Search for the cell housing the specified text and yield its [X, Y] center coordinate. 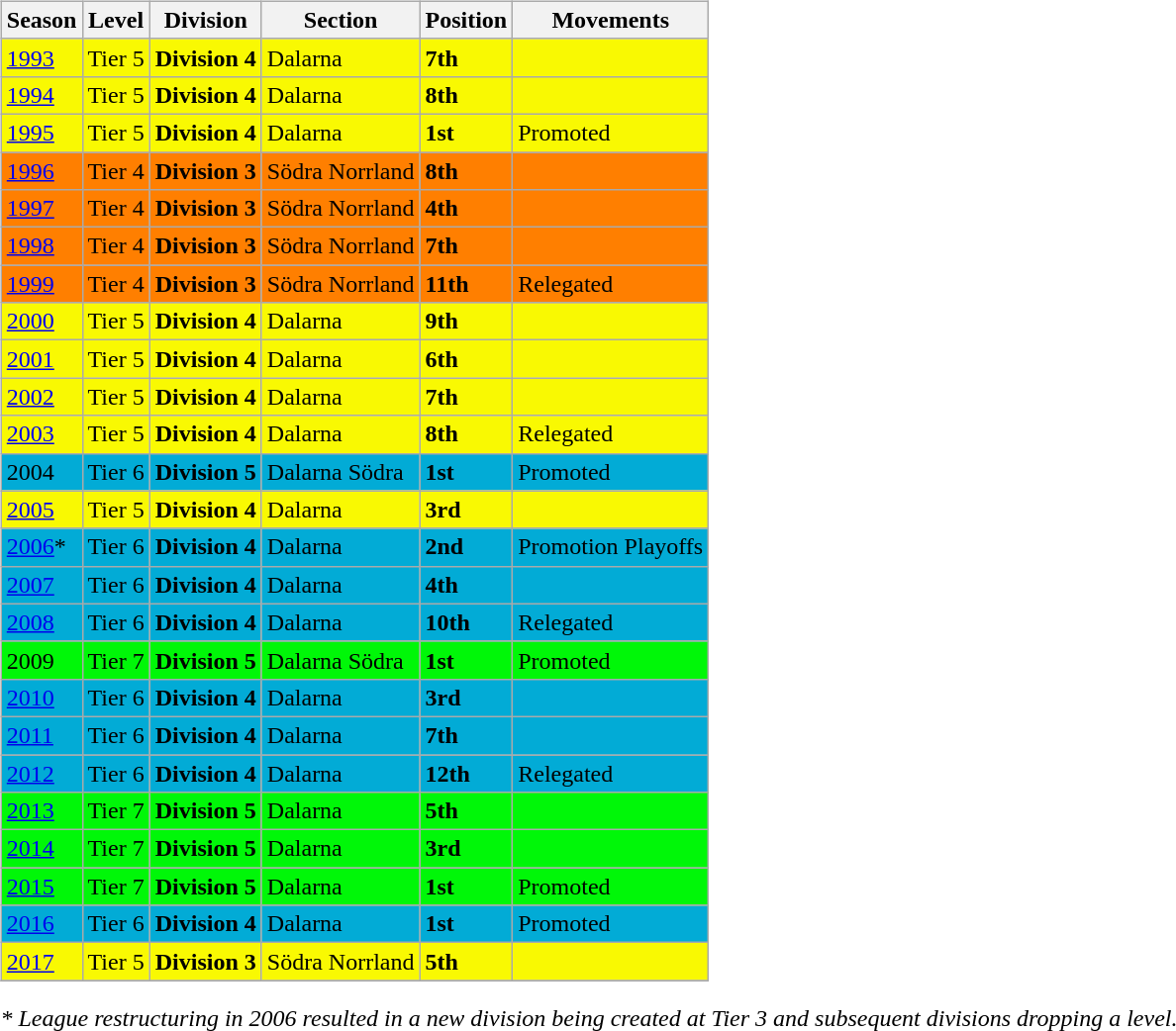
2003 [42, 434]
Season [42, 20]
1995 [42, 133]
2005 [42, 510]
2011 [42, 735]
2009 [42, 660]
2012 [42, 773]
2016 [42, 924]
Position [466, 20]
10th [466, 622]
2001 [42, 359]
2008 [42, 622]
2013 [42, 811]
9th [466, 322]
12th [466, 773]
11th [466, 284]
2004 [42, 472]
1994 [42, 95]
2000 [42, 322]
2015 [42, 887]
Division [206, 20]
1997 [42, 209]
2017 [42, 962]
Section [341, 20]
Promotion Playoffs [611, 547]
6th [466, 359]
2007 [42, 585]
Movements [611, 20]
1996 [42, 171]
2006* [42, 547]
2002 [42, 397]
Level [116, 20]
2014 [42, 849]
1998 [42, 246]
2010 [42, 698]
2nd [466, 547]
1999 [42, 284]
1993 [42, 57]
